Find where the given text appears and provide that cell's center as [X, Y] coordinate. 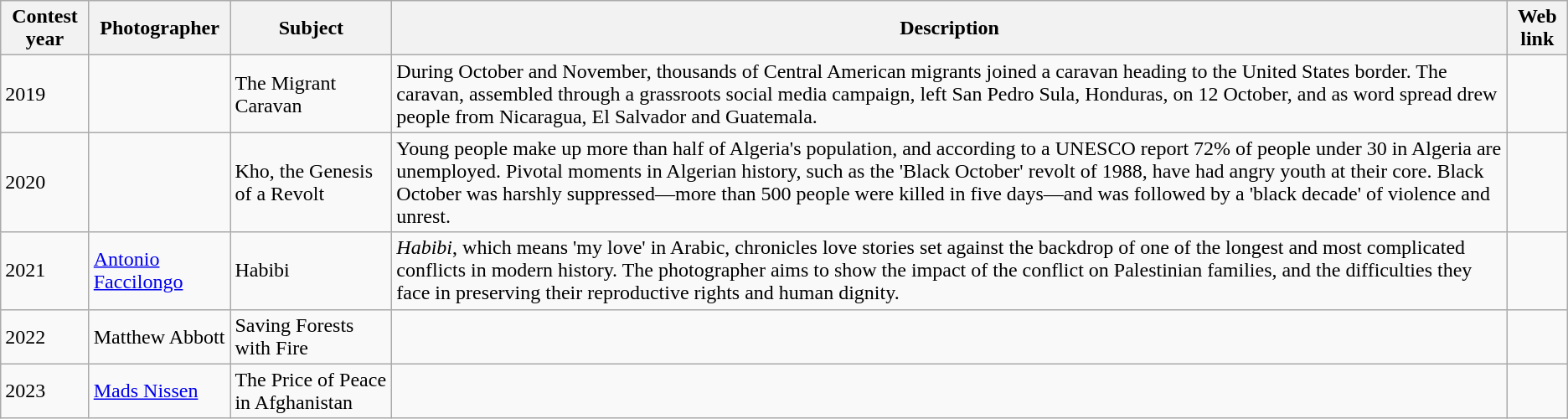
Subject [312, 28]
Mads Nissen [159, 391]
The Price of Peace in Afghanistan [312, 391]
2021 [45, 271]
2022 [45, 337]
Saving Forests with Fire [312, 337]
2023 [45, 391]
Kho, the Genesis of a Revolt [312, 183]
Contest year [45, 28]
2020 [45, 183]
Description [950, 28]
Photographer [159, 28]
Habibi [312, 271]
2019 [45, 94]
Web link [1537, 28]
Matthew Abbott [159, 337]
Antonio Faccilongo [159, 271]
The Migrant Caravan [312, 94]
